Detect which cell encompasses the target text, then output its [x, y] center coordinate. 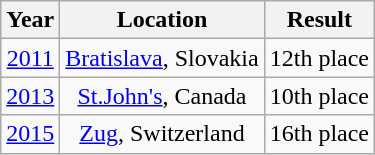
12th place [319, 58]
Year [30, 20]
Bratislava, Slovakia [162, 58]
16th place [319, 134]
2013 [30, 96]
Location [162, 20]
St.John's, Canada [162, 96]
Result [319, 20]
2011 [30, 58]
2015 [30, 134]
Zug, Switzerland [162, 134]
10th place [319, 96]
